Detect which cell encompasses the target text, then output its (X, Y) center coordinate. 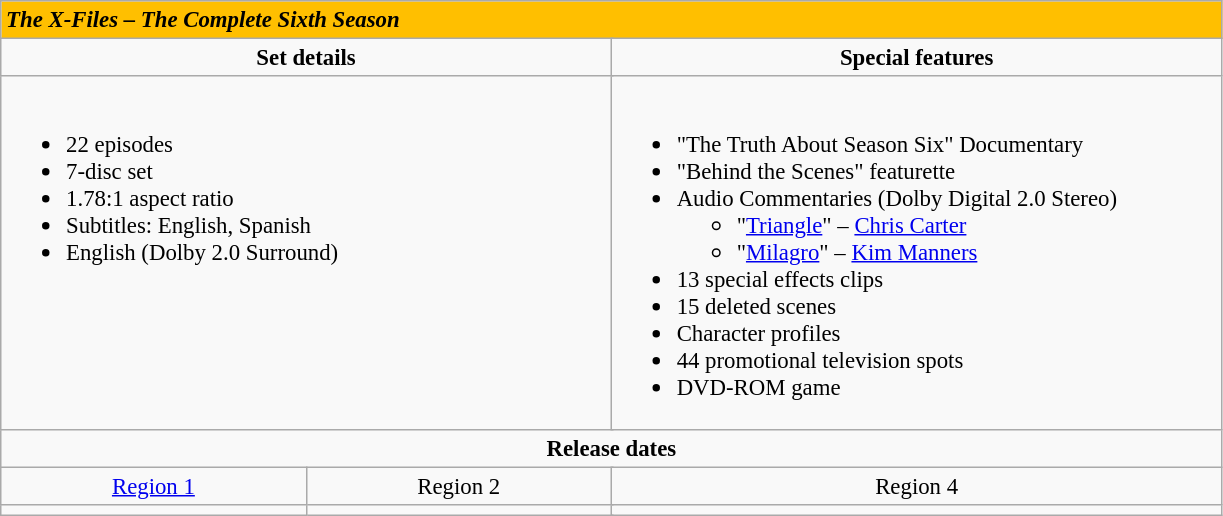
Special features (916, 58)
22 episodes7-disc set1.78:1 aspect ratioSubtitles: English, SpanishEnglish (Dolby 2.0 Surround) (306, 252)
Region 1 (154, 486)
Set details (306, 58)
Region 4 (916, 486)
Release dates (612, 448)
Region 2 (458, 486)
The X-Files – The Complete Sixth Season (612, 20)
